Search for the cell housing the specified text and yield its (X, Y) center coordinate. 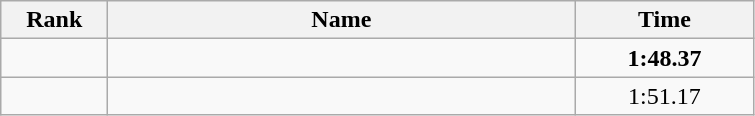
Name (342, 20)
Time (664, 20)
1:51.17 (664, 96)
Rank (54, 20)
1:48.37 (664, 58)
